Return the [x, y] coordinate for the center point of the cell that contains the specified text.  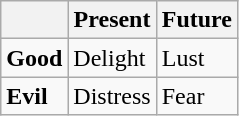
Delight [112, 58]
Evil [34, 96]
Fear [196, 96]
Future [196, 20]
Good [34, 58]
Present [112, 20]
Distress [112, 96]
Lust [196, 58]
